Provide the [X, Y] coordinate of the cell's center where the given text is located.  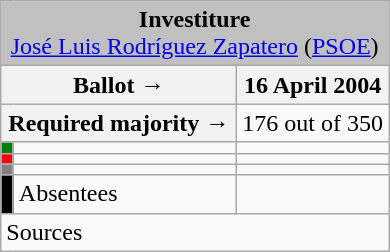
InvestitureJosé Luis Rodríguez Zapatero (PSOE) [195, 34]
Required majority → [119, 123]
176 out of 350 [313, 123]
Ballot → [119, 85]
16 April 2004 [313, 85]
Sources [195, 232]
Absentees [125, 194]
